Return the (x, y) coordinate for the center point of the cell that contains the specified text.  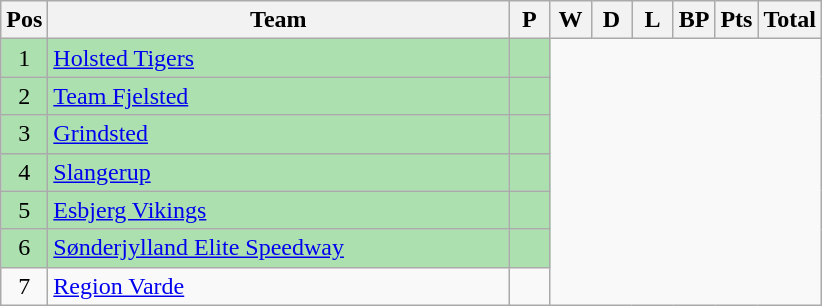
Slangerup (278, 172)
2 (24, 96)
Sønderjylland Elite Speedway (278, 248)
Total (790, 20)
BP (694, 20)
Region Varde (278, 286)
P (530, 20)
4 (24, 172)
W (570, 20)
5 (24, 210)
Team Fjelsted (278, 96)
Pos (24, 20)
1 (24, 58)
Team (278, 20)
Pts (736, 20)
7 (24, 286)
Grindsted (278, 134)
L (652, 20)
3 (24, 134)
6 (24, 248)
Holsted Tigers (278, 58)
D (612, 20)
Esbjerg Vikings (278, 210)
